Capture the cell that displays the provided text and extract its [X, Y] central coordinate. 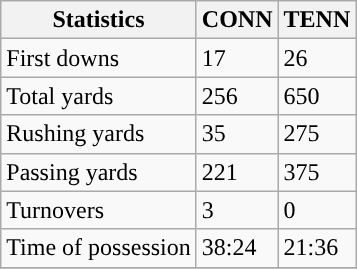
17 [237, 58]
Statistics [99, 20]
Rushing yards [99, 134]
38:24 [237, 248]
275 [317, 134]
Passing yards [99, 172]
35 [237, 134]
CONN [237, 20]
3 [237, 210]
Total yards [99, 96]
Turnovers [99, 210]
First downs [99, 58]
256 [237, 96]
375 [317, 172]
Time of possession [99, 248]
26 [317, 58]
221 [237, 172]
650 [317, 96]
TENN [317, 20]
0 [317, 210]
21:36 [317, 248]
